Provide the [x, y] coordinate of the cell's center where the given text is located.  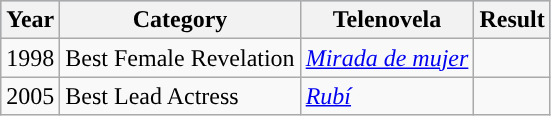
Telenovela [387, 20]
Category [180, 20]
Rubí [387, 96]
Mirada de mujer [387, 58]
1998 [30, 58]
Year [30, 20]
Best Female Revelation [180, 58]
Best Lead Actress [180, 96]
Result [512, 20]
2005 [30, 96]
